For the text-containing cell, return its midpoint in (X, Y) coordinate format. 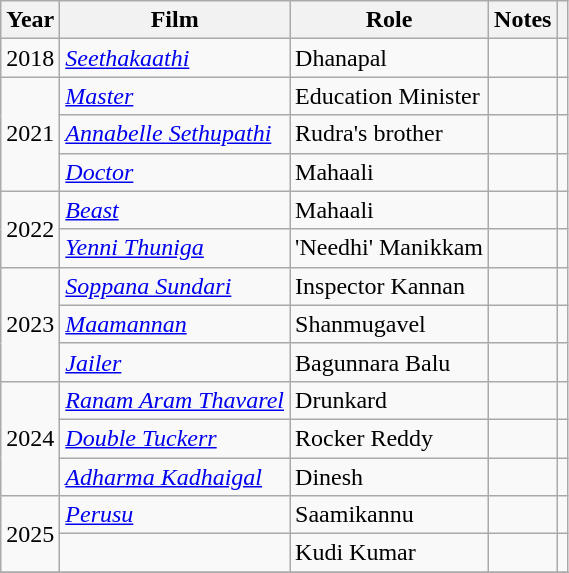
Master (175, 96)
Notes (523, 20)
Doctor (175, 172)
Rocker Reddy (390, 438)
2021 (30, 134)
Dhanapal (390, 58)
Bagunnara Balu (390, 362)
2024 (30, 438)
2018 (30, 58)
2022 (30, 229)
2023 (30, 324)
Yenni Thuniga (175, 248)
Kudi Kumar (390, 553)
Double Tuckerr (175, 438)
Jailer (175, 362)
Adharma Kadhaigal (175, 477)
Film (175, 20)
Perusu (175, 515)
Year (30, 20)
Dinesh (390, 477)
Soppana Sundari (175, 286)
Ranam Aram Thavarel (175, 400)
Maamannan (175, 324)
Education Minister (390, 96)
Role (390, 20)
Seethakaathi (175, 58)
Rudra's brother (390, 134)
Inspector Kannan (390, 286)
'Needhi' Manikkam (390, 248)
2025 (30, 534)
Drunkard (390, 400)
Shanmugavel (390, 324)
Annabelle Sethupathi (175, 134)
Saamikannu (390, 515)
Beast (175, 210)
